Detect which cell encompasses the target text, then output its (X, Y) center coordinate. 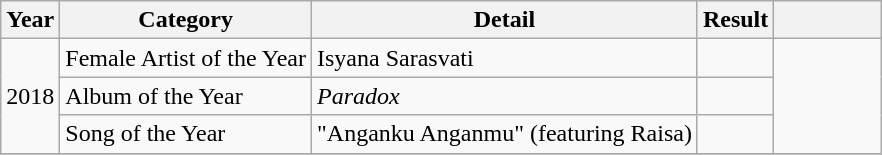
Result (735, 20)
Female Artist of the Year (186, 58)
Year (30, 20)
Paradox (505, 96)
"Anganku Anganmu" (featuring Raisa) (505, 134)
Detail (505, 20)
Category (186, 20)
2018 (30, 96)
Album of the Year (186, 96)
Song of the Year (186, 134)
Isyana Sarasvati (505, 58)
